Determine the (x, y) coordinate at the center of the cell enclosing the given text.  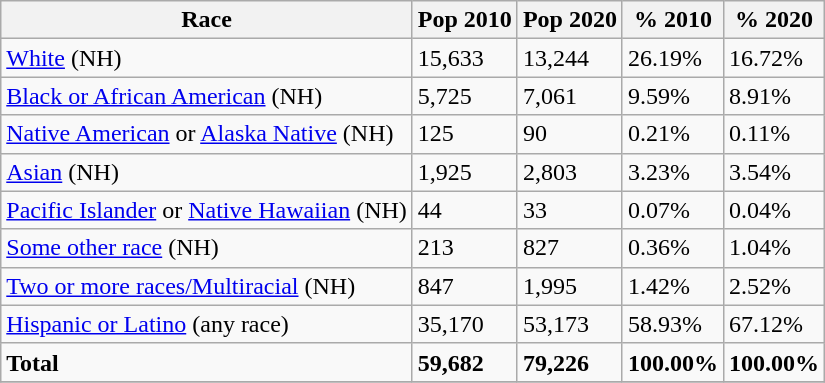
% 2010 (672, 20)
2.52% (774, 286)
7,061 (570, 96)
58.93% (672, 324)
Pop 2010 (464, 20)
827 (570, 248)
0.36% (672, 248)
59,682 (464, 362)
3.23% (672, 172)
0.07% (672, 210)
3.54% (774, 172)
8.91% (774, 96)
Native American or Alaska Native (NH) (207, 134)
35,170 (464, 324)
1.42% (672, 286)
Total (207, 362)
33 (570, 210)
26.19% (672, 58)
Pop 2020 (570, 20)
213 (464, 248)
125 (464, 134)
Race (207, 20)
1.04% (774, 248)
Some other race (NH) (207, 248)
16.72% (774, 58)
0.21% (672, 134)
53,173 (570, 324)
5,725 (464, 96)
1,995 (570, 286)
13,244 (570, 58)
0.04% (774, 210)
90 (570, 134)
1,925 (464, 172)
White (NH) (207, 58)
0.11% (774, 134)
% 2020 (774, 20)
9.59% (672, 96)
15,633 (464, 58)
44 (464, 210)
79,226 (570, 362)
Asian (NH) (207, 172)
67.12% (774, 324)
Pacific Islander or Native Hawaiian (NH) (207, 210)
Black or African American (NH) (207, 96)
847 (464, 286)
Hispanic or Latino (any race) (207, 324)
Two or more races/Multiracial (NH) (207, 286)
2,803 (570, 172)
